Output the (X, Y) coordinate of the center of the cell containing the given text.  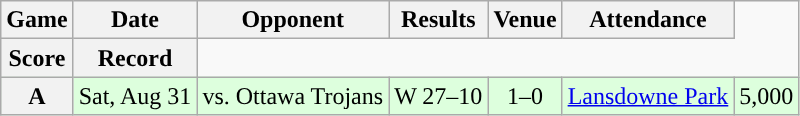
Venue (525, 20)
Date (135, 20)
W 27–10 (438, 96)
Opponent (293, 20)
Score (37, 58)
5,000 (766, 96)
A (37, 96)
Sat, Aug 31 (135, 96)
1–0 (525, 96)
Results (438, 20)
Attendance (648, 20)
Record (135, 58)
Lansdowne Park (648, 96)
vs. Ottawa Trojans (293, 96)
Game (37, 20)
